Capture the cell that displays the provided text and extract its [X, Y] central coordinate. 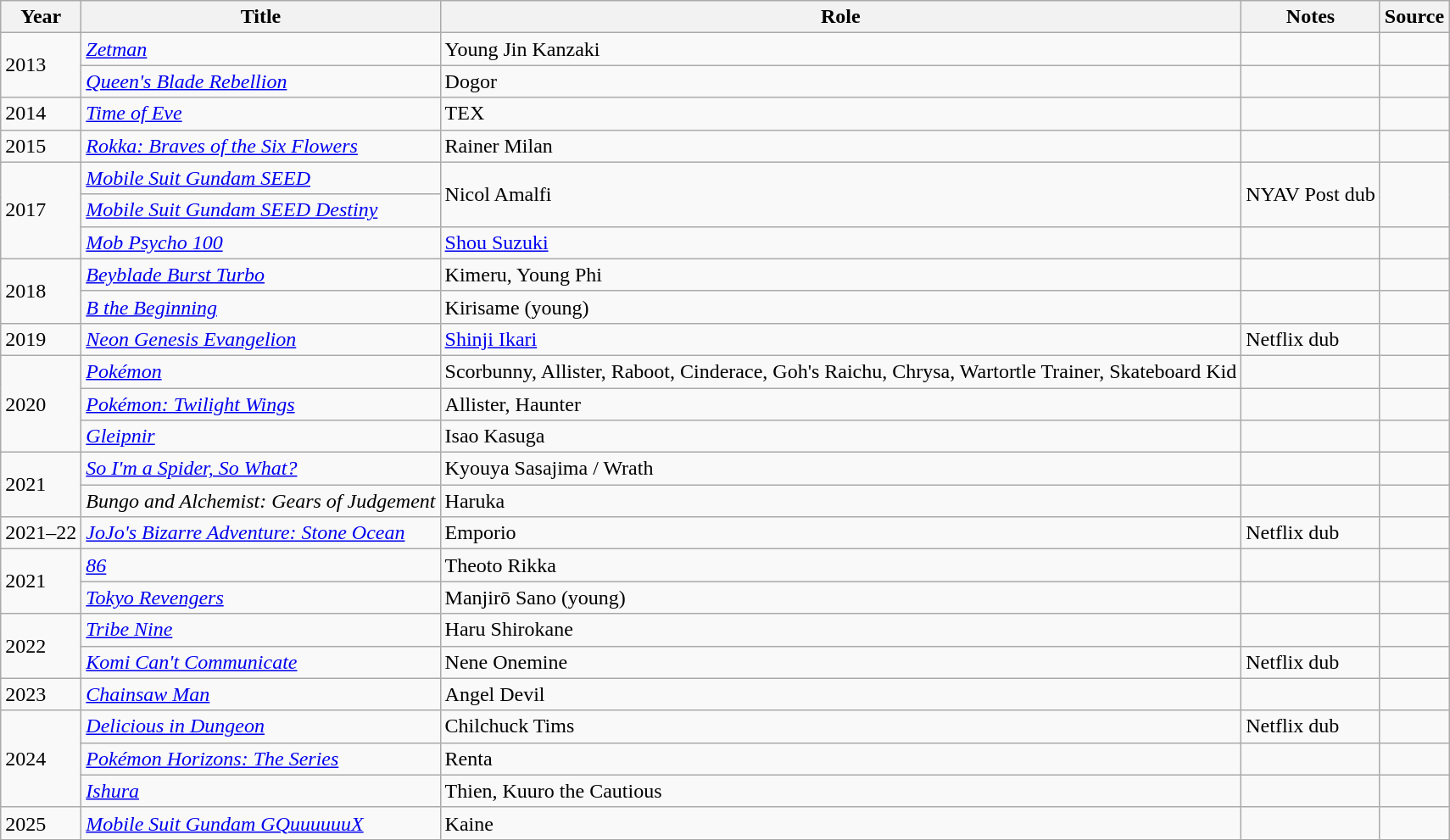
Title [261, 17]
Isao Kasuga [841, 437]
So I'm a Spider, So What? [261, 469]
Pokémon Horizons: The Series [261, 759]
Kaine [841, 823]
Beyblade Burst Turbo [261, 275]
Haruka [841, 501]
2021–22 [41, 533]
B the Beginning [261, 307]
Theoto Rikka [841, 565]
Tokyo Revengers [261, 598]
Zetman [261, 49]
Mobile Suit Gundam GQuuuuuuX [261, 823]
Komi Can't Communicate [261, 662]
2014 [41, 114]
Shinji Ikari [841, 339]
Chilchuck Tims [841, 726]
Mobile Suit Gundam SEED Destiny [261, 210]
Kyouya Sasajima / Wrath [841, 469]
Ishura [261, 791]
Nicol Amalfi [841, 194]
Year [41, 17]
2022 [41, 646]
Queen's Blade Rebellion [261, 81]
Tribe Nine [261, 630]
Angel Devil [841, 694]
Chainsaw Man [261, 694]
Rainer Milan [841, 146]
Nene Onemine [841, 662]
Kimeru, Young Phi [841, 275]
Source [1414, 17]
2024 [41, 759]
Young Jin Kanzaki [841, 49]
Mobile Suit Gundam SEED [261, 178]
Mob Psycho 100 [261, 242]
Time of Eve [261, 114]
Manjirō Sano (young) [841, 598]
Delicious in Dungeon [261, 726]
2023 [41, 694]
Scorbunny, Allister, Raboot, Cinderace, Goh's Raichu, Chrysa, Wartortle Trainer, Skateboard Kid [841, 371]
Notes [1311, 17]
Pokémon: Twilight Wings [261, 404]
Neon Genesis Evangelion [261, 339]
2019 [41, 339]
Bungo and Alchemist: Gears of Judgement [261, 501]
Dogor [841, 81]
Renta [841, 759]
2025 [41, 823]
2015 [41, 146]
NYAV Post dub [1311, 194]
Gleipnir [261, 437]
2018 [41, 291]
Thien, Kuuro the Cautious [841, 791]
Pokémon [261, 371]
Role [841, 17]
86 [261, 565]
Shou Suzuki [841, 242]
2013 [41, 65]
Kirisame (young) [841, 307]
2017 [41, 210]
Rokka: Braves of the Six Flowers [261, 146]
Allister, Haunter [841, 404]
2020 [41, 403]
Haru Shirokane [841, 630]
TEX [841, 114]
JoJo's Bizarre Adventure: Stone Ocean [261, 533]
Emporio [841, 533]
